From the cell containing the given text, extract its center point as (X, Y) coordinate. 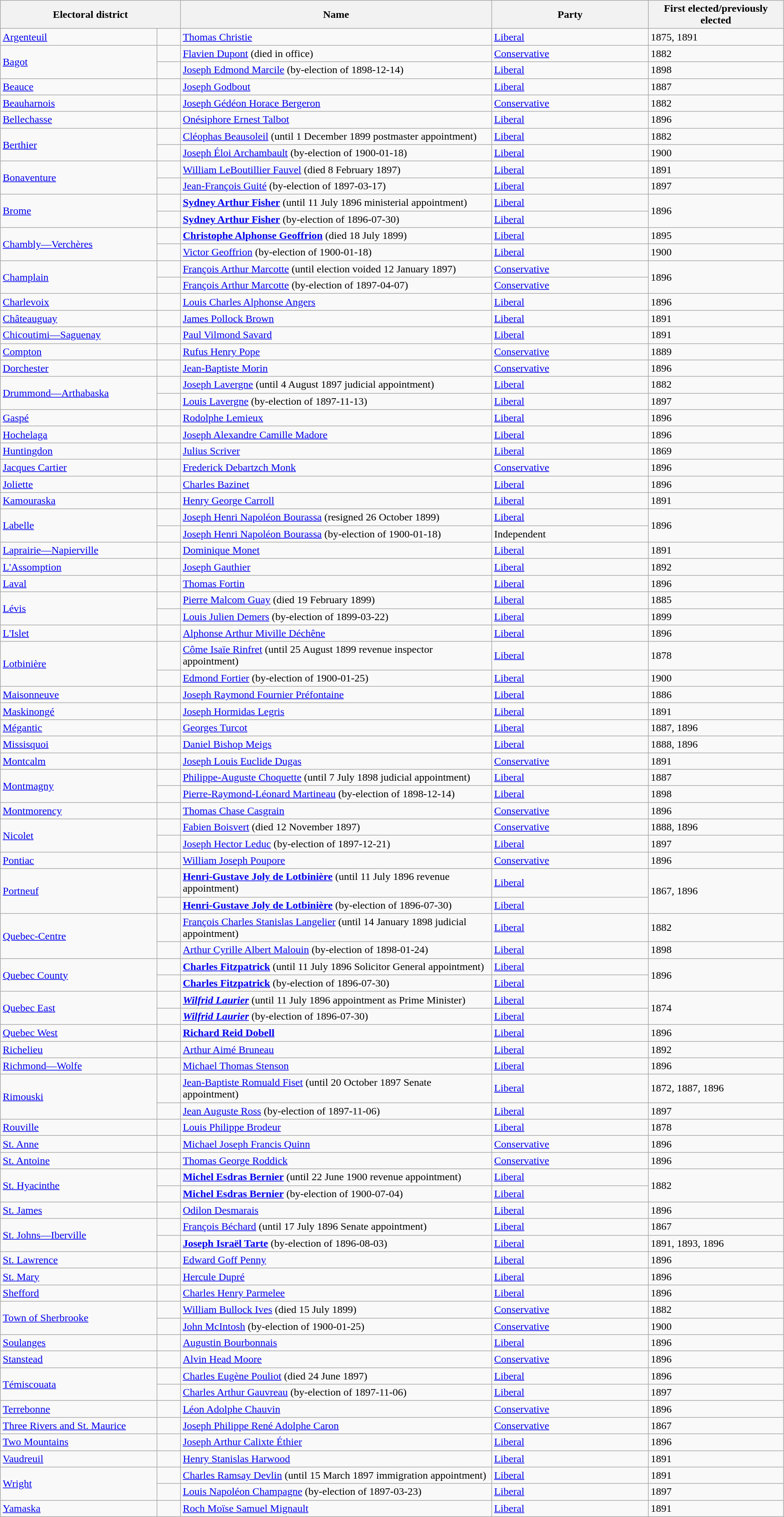
Flavien Dupont (died in office) (336, 54)
William LeBoutillier Fauvel (died 8 February 1897) (336, 169)
Richmond—Wolfe (79, 1066)
Jean-Baptiste Morin (336, 368)
Joseph Éloi Archambault (by-election of 1900-01-18) (336, 153)
Michael Thomas Stenson (336, 1066)
Missisquoi (79, 744)
Pierre-Raymond-Léonard Martineau (by-election of 1898-12-14) (336, 794)
Brome (79, 211)
James Pollock Brown (336, 319)
Jacques Cartier (79, 467)
Rufus Henry Pope (336, 352)
Joseph Henri Napoléon Bourassa (by-election of 1900-01-18) (336, 534)
Lotbinière (79, 664)
St. Lawrence (79, 1260)
1887, 1896 (716, 728)
Georges Turcot (336, 728)
Joseph Louis Euclide Dugas (336, 761)
Dominique Monet (336, 550)
Rodolphe Lemieux (336, 418)
Beauce (79, 87)
Léon Adolphe Chauvin (336, 1409)
Beauharnois (79, 103)
Julius Scriver (336, 451)
Christophe Alphonse Geoffrion (died 18 July 1899) (336, 236)
Charles Henry Parmelee (336, 1293)
Berthier (79, 144)
Victor Geoffrion (by-election of 1900-01-18) (336, 252)
Terrebonne (79, 1409)
Maisonneuve (79, 695)
1899 (716, 617)
Joseph Arthur Calixte Éthier (336, 1442)
Portneuf (79, 891)
Roch Moïse Samuel Mignault (336, 1508)
1886 (716, 695)
Richelieu (79, 1049)
Chambly—Verchères (79, 244)
Jean-Baptiste Romuald Fiset (until 20 October 1897 Senate appointment) (336, 1089)
Thomas Fortin (336, 584)
1874 (716, 1008)
Louis Julien Demers (by-election of 1899-03-22) (336, 617)
Two Mountains (79, 1442)
L'Islet (79, 633)
Montcalm (79, 761)
Paul Vilmond Savard (336, 335)
Augustin Bourbonnais (336, 1343)
Philippe-Auguste Choquette (until 7 July 1898 judicial appointment) (336, 778)
Charles Fitzpatrick (until 11 July 1896 Solicitor General appointment) (336, 967)
Joseph Raymond Fournier Préfontaine (336, 695)
Pierre Malcom Guay (died 19 February 1899) (336, 600)
Joseph Henri Napoléon Bourassa (resigned 26 October 1899) (336, 517)
Gaspé (79, 418)
Rimouski (79, 1097)
Huntingdon (79, 451)
Name (336, 15)
1867, 1896 (716, 891)
Quebec West (79, 1033)
St. James (79, 1210)
1895 (716, 236)
Charles Ramsay Devlin (until 15 March 1897 immigration appointment) (336, 1475)
Hochelaga (79, 434)
Joseph Godbout (336, 87)
1889 (716, 352)
Témiscouata (79, 1384)
Sydney Arthur Fisher (until 11 July 1896 ministerial appointment) (336, 202)
Stanstead (79, 1359)
Daniel Bishop Meigs (336, 744)
Côme Isaïe Rinfret (until 25 August 1899 revenue inspector appointment) (336, 655)
Laprairie—Napierville (79, 550)
Joseph Hector Leduc (by-election of 1897-12-21) (336, 844)
François Arthur Marcotte (until election voided 12 January 1897) (336, 269)
Dorchester (79, 368)
Independent (570, 534)
Soulanges (79, 1343)
Michael Joseph Francis Quinn (336, 1144)
Wright (79, 1483)
Frederick Debartzch Monk (336, 467)
Joseph Israël Tarte (by-election of 1896-08-03) (336, 1243)
Henri-Gustave Joly de Lotbinière (by-election of 1896-07-30) (336, 905)
1891, 1893, 1896 (716, 1243)
St. Mary (79, 1276)
Town of Sherbrooke (79, 1318)
Electoral district (90, 15)
1872, 1887, 1896 (716, 1089)
Louis Napoléon Champagne (by-election of 1897-03-23) (336, 1492)
Jean Auguste Ross (by-election of 1897-11-06) (336, 1111)
Quebec County (79, 975)
1875, 1891 (716, 37)
Henry George Carroll (336, 501)
Edmond Fortier (by-election of 1900-01-25) (336, 678)
Joseph Alexandre Camille Madore (336, 434)
Onésiphore Ernest Talbot (336, 120)
William Bullock Ives (died 15 July 1899) (336, 1309)
1885 (716, 600)
Nicolet (79, 836)
Charles Eugène Pouliot (died 24 June 1897) (336, 1376)
Charles Fitzpatrick (by-election of 1896-07-30) (336, 983)
Drummond—Arthabaska (79, 393)
Alvin Head Moore (336, 1359)
Châteauguay (79, 319)
Louis Lavergne (by-election of 1897-11-13) (336, 401)
Joseph Lavergne (until 4 August 1897 judicial appointment) (336, 385)
François Arthur Marcotte (by-election of 1897-04-07) (336, 285)
St. Anne (79, 1144)
St. Antoine (79, 1161)
Fabien Boisvert (died 12 November 1897) (336, 827)
Sydney Arthur Fisher (by-election of 1896-07-30) (336, 219)
Charlevoix (79, 302)
Bagot (79, 62)
Argenteuil (79, 37)
Joseph Gédéon Horace Bergeron (336, 103)
Alphonse Arthur Miville Déchêne (336, 633)
Joseph Gauthier (336, 567)
William Joseph Poupore (336, 860)
Chicoutimi—Saguenay (79, 335)
Montmagny (79, 786)
Thomas Christie (336, 37)
Hercule Dupré (336, 1276)
Louis Philippe Brodeur (336, 1128)
Vaudreuil (79, 1459)
Edward Goff Penny (336, 1260)
Henri-Gustave Joly de Lotbinière (until 11 July 1896 revenue appointment) (336, 883)
Joliette (79, 484)
Charles Bazinet (336, 484)
Three Rivers and St. Maurice (79, 1426)
Rouville (79, 1128)
Yamaska (79, 1508)
1869 (716, 451)
St. Johns—Iberville (79, 1235)
Compton (79, 352)
François Charles Stanislas Langelier (until 14 January 1898 judicial appointment) (336, 928)
John McIntosh (by-election of 1900-01-25) (336, 1326)
Arthur Aimé Bruneau (336, 1049)
Champlain (79, 277)
Quebec-Centre (79, 936)
Charles Arthur Gauvreau (by-election of 1897-11-06) (336, 1393)
Michel Esdras Bernier (until 22 June 1900 revenue appointment) (336, 1177)
Joseph Edmond Marcile (by-election of 1898-12-14) (336, 70)
Party (570, 15)
Wilfrid Laurier (until 11 July 1896 appointment as Prime Minister) (336, 1000)
Bellechasse (79, 120)
Shefford (79, 1293)
Laval (79, 584)
St. Hyacinthe (79, 1185)
Maskinongé (79, 711)
Mégantic (79, 728)
Odilon Desmarais (336, 1210)
Bonaventure (79, 178)
François Béchard (until 17 July 1896 Senate appointment) (336, 1227)
First elected/previously elected (716, 15)
L'Assomption (79, 567)
Joseph Hormidas Legris (336, 711)
Michel Esdras Bernier (by-election of 1900-07-04) (336, 1194)
Arthur Cyrille Albert Malouin (by-election of 1898-01-24) (336, 950)
Quebec East (79, 1008)
Louis Charles Alphonse Angers (336, 302)
Jean-François Guité (by-election of 1897-03-17) (336, 186)
Thomas Chase Casgrain (336, 811)
Cléophas Beausoleil (until 1 December 1899 postmaster appointment) (336, 136)
Joseph Philippe René Adolphe Caron (336, 1426)
Kamouraska (79, 501)
Henry Stanislas Harwood (336, 1459)
Lévis (79, 608)
Wilfrid Laurier (by-election of 1896-07-30) (336, 1016)
Richard Reid Dobell (336, 1033)
Pontiac (79, 860)
Montmorency (79, 811)
Thomas George Roddick (336, 1161)
Labelle (79, 526)
